Detect which cell encompasses the target text, then output its (X, Y) center coordinate. 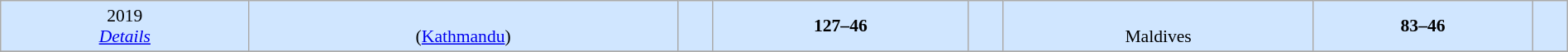
(Kathmandu) (463, 26)
Maldives (1158, 26)
2019 Details (125, 26)
127–46 (840, 26)
83–46 (1422, 26)
